Pinpoint the cell where the given text exists, returning its [X, Y] midpoint coordinate. 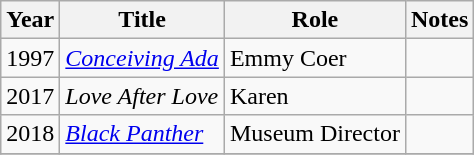
2017 [30, 96]
Notes [439, 20]
Karen [314, 96]
1997 [30, 58]
Role [314, 20]
Conceiving Ada [142, 58]
Year [30, 20]
2018 [30, 134]
Love After Love [142, 96]
Museum Director [314, 134]
Emmy Coer [314, 58]
Black Panther [142, 134]
Title [142, 20]
